From the cell containing the given text, extract its center point as [X, Y] coordinate. 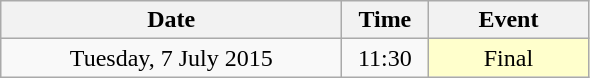
Time [385, 20]
Final [508, 58]
Event [508, 20]
Tuesday, 7 July 2015 [172, 58]
11:30 [385, 58]
Date [172, 20]
